Identify which cell holds the provided text, then report its (x, y) central coordinate. 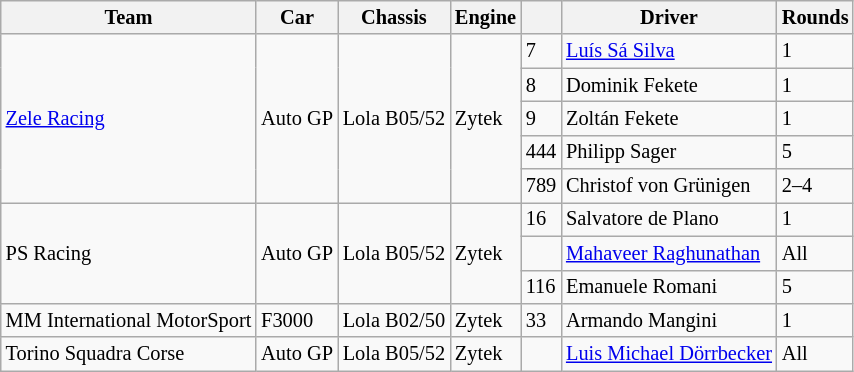
Luis Michael Dörrbecker (669, 354)
Chassis (394, 17)
Torino Squadra Corse (128, 354)
Dominik Fekete (669, 85)
Car (297, 17)
Mahaveer Raghunathan (669, 253)
Luís Sá Silva (669, 51)
116 (541, 287)
PS Racing (128, 252)
Lola B02/50 (394, 320)
Zoltán Fekete (669, 118)
Driver (669, 17)
Armando Mangini (669, 320)
Rounds (816, 17)
Zele Racing (128, 118)
444 (541, 152)
Philipp Sager (669, 152)
33 (541, 320)
16 (541, 219)
9 (541, 118)
Engine (486, 17)
Team (128, 17)
Christof von Grünigen (669, 186)
Emanuele Romani (669, 287)
8 (541, 85)
Salvatore de Plano (669, 219)
7 (541, 51)
789 (541, 186)
2–4 (816, 186)
F3000 (297, 320)
MM International MotorSport (128, 320)
